Detect which cell encompasses the target text, then output its [x, y] center coordinate. 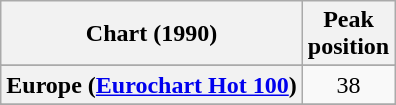
Chart (1990) [152, 34]
38 [348, 85]
Peakposition [348, 34]
Europe (Eurochart Hot 100) [152, 85]
